Locate the cell with the specified text and output its (x, y) center coordinate. 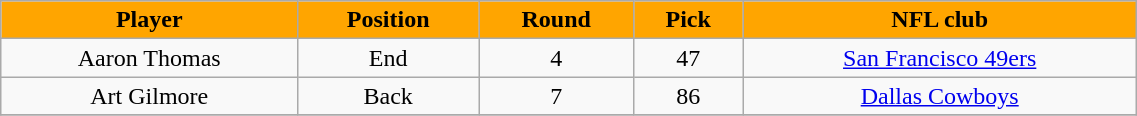
4 (556, 58)
End (388, 58)
Aaron Thomas (150, 58)
Art Gilmore (150, 96)
Pick (688, 20)
NFL club (940, 20)
Round (556, 20)
86 (688, 96)
Player (150, 20)
Position (388, 20)
47 (688, 58)
Back (388, 96)
Dallas Cowboys (940, 96)
San Francisco 49ers (940, 58)
7 (556, 96)
